Determine the [X, Y] coordinate at the center of the cell enclosing the given text.  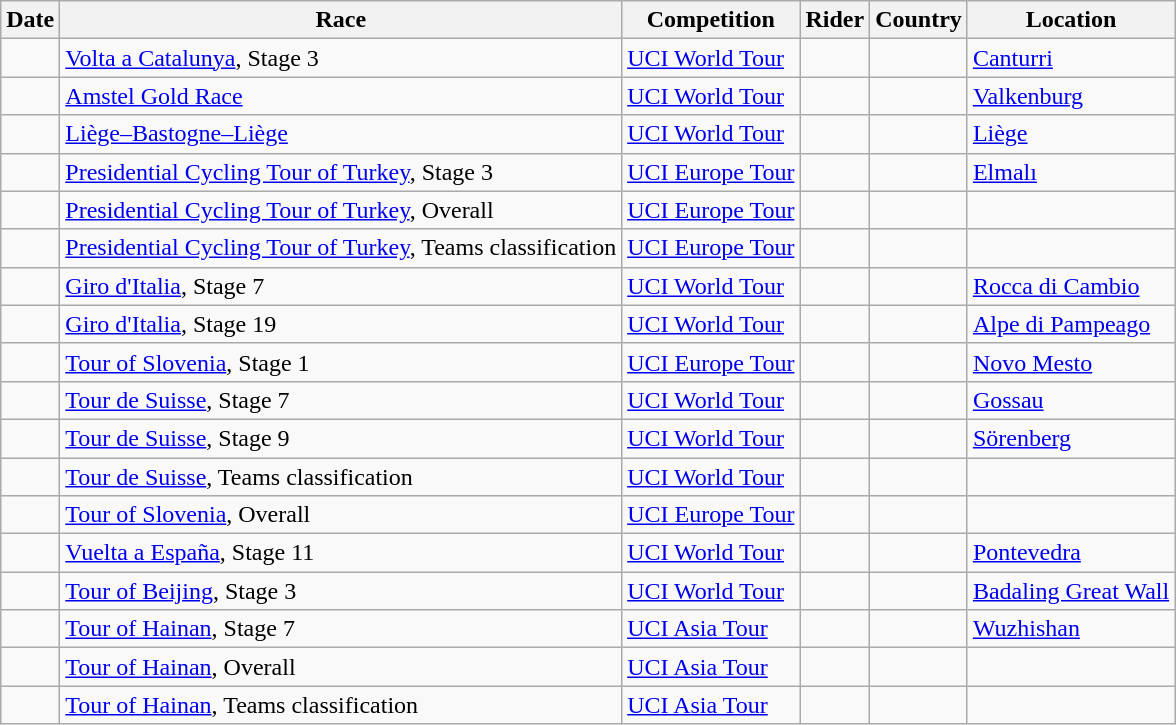
Tour of Slovenia, Overall [341, 515]
Race [341, 20]
Sörenberg [1070, 438]
Competition [711, 20]
Presidential Cycling Tour of Turkey, Teams classification [341, 248]
Giro d'Italia, Stage 19 [341, 324]
Rider [835, 20]
Rocca di Cambio [1070, 286]
Wuzhishan [1070, 629]
Liège [1070, 134]
Presidential Cycling Tour of Turkey, Overall [341, 210]
Pontevedra [1070, 553]
Valkenburg [1070, 96]
Giro d'Italia, Stage 7 [341, 286]
Badaling Great Wall [1070, 591]
Alpe di Pampeago [1070, 324]
Tour of Hainan, Teams classification [341, 705]
Liège–Bastogne–Liège [341, 134]
Country [919, 20]
Location [1070, 20]
Tour of Hainan, Stage 7 [341, 629]
Presidential Cycling Tour of Turkey, Stage 3 [341, 172]
Date [30, 20]
Amstel Gold Race [341, 96]
Tour de Suisse, Teams classification [341, 477]
Elmalı [1070, 172]
Tour de Suisse, Stage 7 [341, 400]
Tour of Beijing, Stage 3 [341, 591]
Tour de Suisse, Stage 9 [341, 438]
Vuelta a España, Stage 11 [341, 553]
Gossau [1070, 400]
Volta a Catalunya, Stage 3 [341, 58]
Canturri [1070, 58]
Novo Mesto [1070, 362]
Tour of Hainan, Overall [341, 667]
Tour of Slovenia, Stage 1 [341, 362]
